From the cell containing the given text, extract its center point as [X, Y] coordinate. 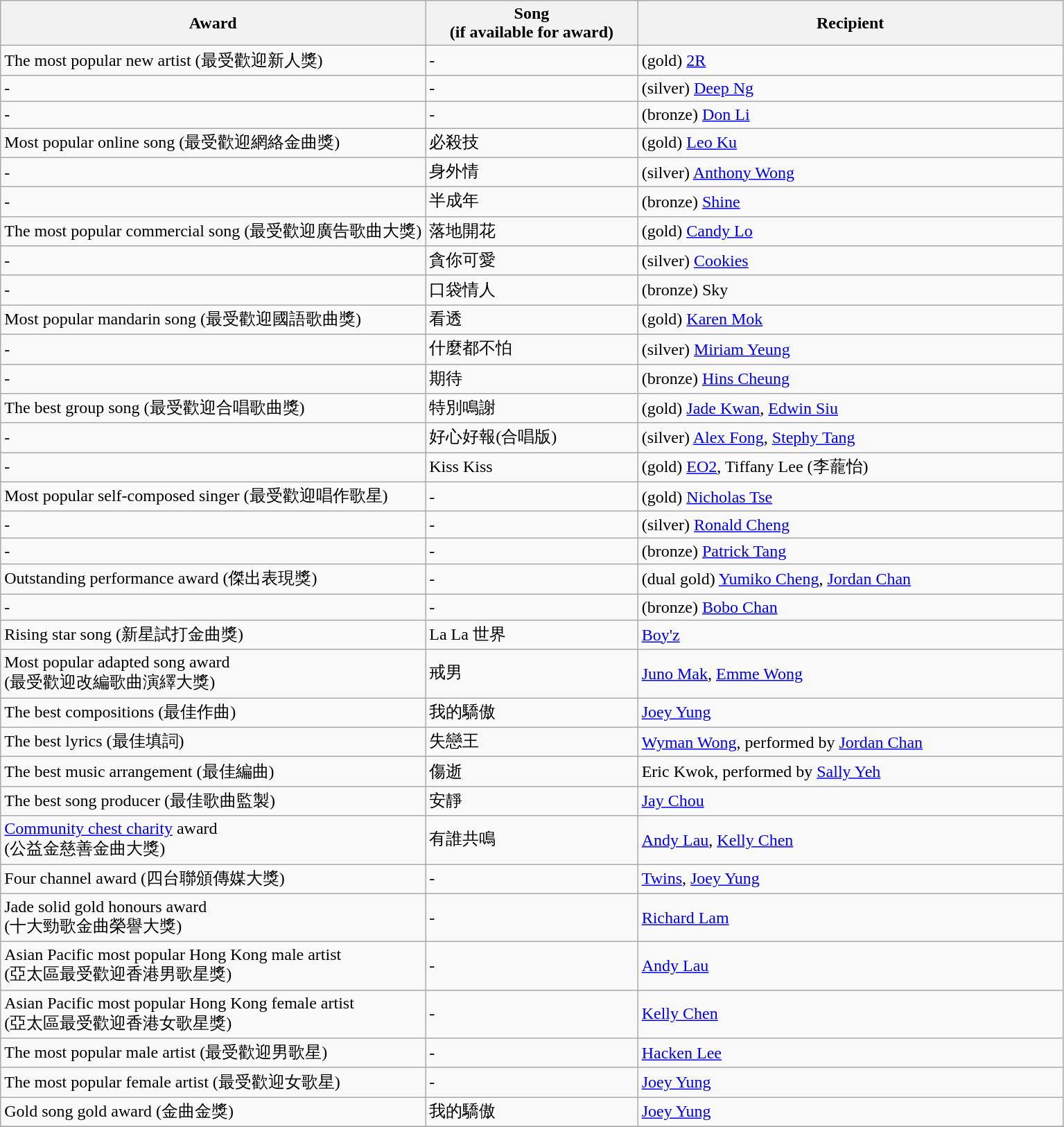
Boy'z [850, 635]
(bronze) Shine [850, 202]
(bronze) Sky [850, 290]
(gold) Karen Mok [850, 320]
看透 [532, 320]
Andy Lau [850, 966]
(silver) Alex Fong, Stephy Tang [850, 438]
Recipient [850, 24]
Rising star song (新星試打金曲獎) [213, 635]
The best music arrangement (最佳編曲) [213, 772]
The most popular new artist (最受歡迎新人獎) [213, 61]
The most popular commercial song (最受歡迎廣告歌曲大獎) [213, 231]
(gold) EO2, Tiffany Lee (李蘢怡) [850, 467]
好心好報(合唱版) [532, 438]
(silver) Deep Ng [850, 88]
(bronze) Hins Cheung [850, 378]
The best group song (最受歡迎合唱歌曲獎) [213, 409]
Most popular self-composed singer (最受歡迎唱作歌星) [213, 496]
(silver) Ronald Cheng [850, 525]
Four channel award (四台聯頒傳媒大獎) [213, 879]
Outstanding performance award (傑出表現獎) [213, 579]
The best compositions (最佳作曲) [213, 713]
(gold) Nicholas Tse [850, 496]
戒男 [532, 674]
Richard Lam [850, 918]
期待 [532, 378]
Twins, Joey Yung [850, 879]
(gold) Candy Lo [850, 231]
The most popular female artist (最受歡迎女歌星) [213, 1083]
(silver) Anthony Wong [850, 172]
Hacken Lee [850, 1054]
Andy Lau, Kelly Chen [850, 840]
(dual gold) Yumiko Cheng, Jordan Chan [850, 579]
特別鳴謝 [532, 409]
Community chest charity award(公益金慈善金曲大獎) [213, 840]
Kiss Kiss [532, 467]
(bronze) Bobo Chan [850, 606]
Juno Mak, Emme Wong [850, 674]
The best lyrics (最佳填詞) [213, 742]
什麼都不怕 [532, 349]
The best song producer (最佳歌曲監製) [213, 801]
Jay Chou [850, 801]
Wyman Wong, performed by Jordan Chan [850, 742]
貪你可愛 [532, 261]
Jade solid gold honours award(十大勁歌金曲榮譽大獎) [213, 918]
有誰共鳴 [532, 840]
Asian Pacific most popular Hong Kong female artist(亞太區最受歡迎香港女歌星獎) [213, 1014]
(gold) Jade Kwan, Edwin Siu [850, 409]
Most popular adapted song award(最受歡迎改編歌曲演繹大獎) [213, 674]
傷逝 [532, 772]
失戀王 [532, 742]
(silver) Miriam Yeung [850, 349]
The most popular male artist (最受歡迎男歌星) [213, 1054]
(gold) Leo Ku [850, 143]
(gold) 2R [850, 61]
Asian Pacific most popular Hong Kong male artist(亞太區最受歡迎香港男歌星獎) [213, 966]
La La 世界 [532, 635]
必殺技 [532, 143]
身外情 [532, 172]
Song(if available for award) [532, 24]
(bronze) Don Li [850, 114]
半成年 [532, 202]
安靜 [532, 801]
口袋情人 [532, 290]
Eric Kwok, performed by Sally Yeh [850, 772]
Most popular mandarin song (最受歡迎國語歌曲獎) [213, 320]
Award [213, 24]
Most popular online song (最受歡迎網絡金曲獎) [213, 143]
落地開花 [532, 231]
Gold song gold award (金曲金獎) [213, 1112]
Kelly Chen [850, 1014]
(silver) Cookies [850, 261]
(bronze) Patrick Tang [850, 551]
